Detect which cell encompasses the target text, then output its (X, Y) center coordinate. 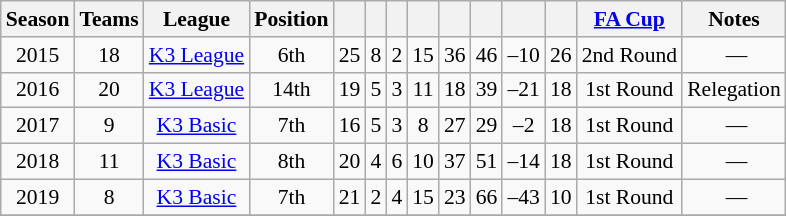
Season (38, 19)
14th (291, 90)
23 (455, 197)
–43 (524, 197)
2017 (38, 126)
46 (487, 55)
–14 (524, 162)
9 (108, 126)
29 (487, 126)
21 (350, 197)
51 (487, 162)
39 (487, 90)
37 (455, 162)
6th (291, 55)
–21 (524, 90)
League (196, 19)
16 (350, 126)
36 (455, 55)
–10 (524, 55)
Position (291, 19)
2018 (38, 162)
–2 (524, 126)
FA Cup (630, 19)
2nd Round (630, 55)
8th (291, 162)
66 (487, 197)
Teams (108, 19)
6 (396, 162)
25 (350, 55)
2016 (38, 90)
26 (561, 55)
2019 (38, 197)
Notes (734, 19)
Relegation (734, 90)
27 (455, 126)
19 (350, 90)
2015 (38, 55)
